Identify which cell holds the provided text, then report its [x, y] central coordinate. 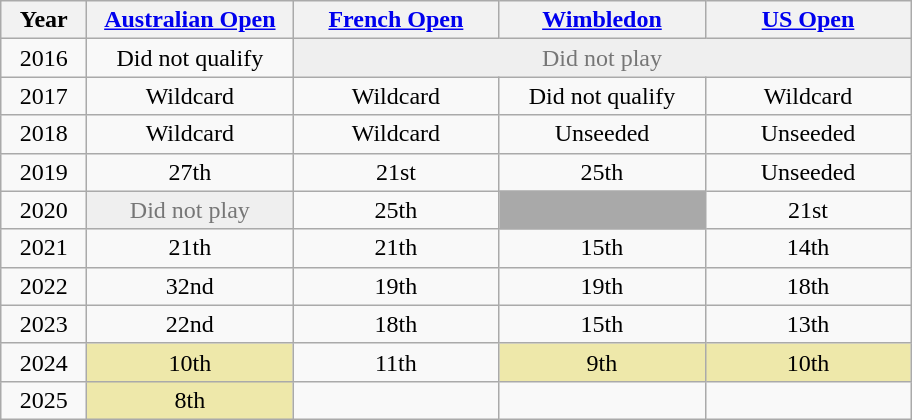
2017 [44, 96]
11th [396, 362]
2016 [44, 58]
2020 [44, 210]
27th [190, 172]
22nd [190, 324]
14th [808, 248]
13th [808, 324]
2024 [44, 362]
Wimbledon [602, 20]
US Open [808, 20]
French Open [396, 20]
2018 [44, 134]
32nd [190, 286]
9th [602, 362]
Year [44, 20]
Australian Open [190, 20]
2021 [44, 248]
2019 [44, 172]
2023 [44, 324]
2022 [44, 286]
2025 [44, 400]
8th [190, 400]
